Extract the (X, Y) coordinate from the center of the cell holding the provided text.  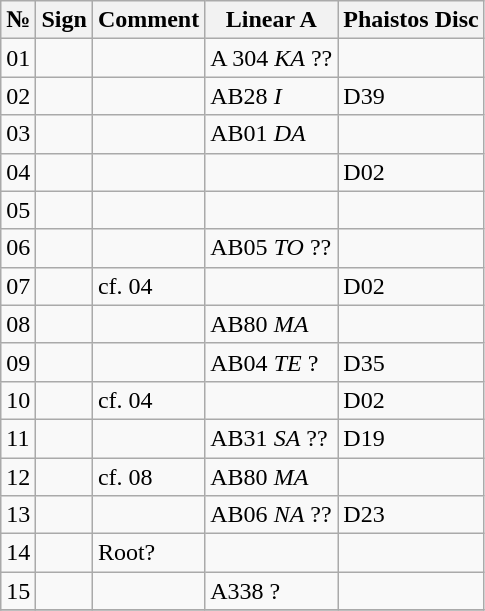
03 (18, 134)
AB06 NA ?? (272, 515)
D35 (411, 362)
Linear A (272, 20)
04 (18, 172)
AB05 TO ?? (272, 248)
12 (18, 477)
D19 (411, 438)
A338 ? (272, 591)
08 (18, 324)
A 304 KA ?? (272, 58)
D39 (411, 96)
AB04 TE ? (272, 362)
06 (18, 248)
13 (18, 515)
11 (18, 438)
Root? (148, 553)
Sign (64, 20)
AB01 DA (272, 134)
D23 (411, 515)
05 (18, 210)
02 (18, 96)
10 (18, 400)
09 (18, 362)
Comment (148, 20)
14 (18, 553)
AB31 SA ?? (272, 438)
AB28 I (272, 96)
cf. 08 (148, 477)
07 (18, 286)
01 (18, 58)
Phaistos Disc (411, 20)
№ (18, 20)
15 (18, 591)
